Capture the cell that displays the provided text and extract its (X, Y) central coordinate. 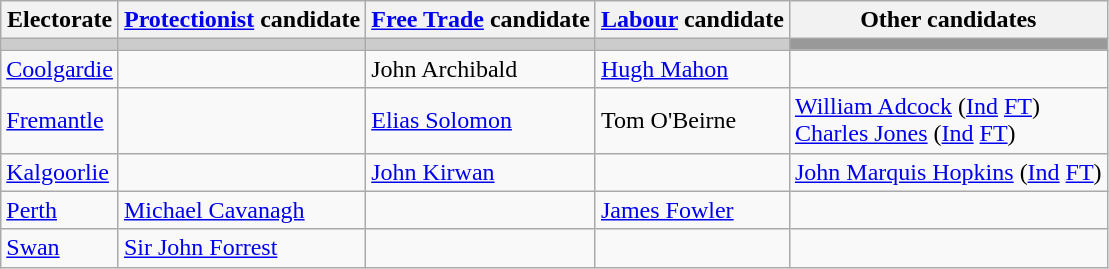
Fremantle (60, 120)
Sir John Forrest (242, 248)
Labour candidate (692, 20)
Protectionist candidate (242, 20)
Perth (60, 210)
Free Trade candidate (481, 20)
John Archibald (481, 69)
John Marquis Hopkins (Ind FT) (948, 172)
Electorate (60, 20)
Swan (60, 248)
Tom O'Beirne (692, 120)
Elias Solomon (481, 120)
John Kirwan (481, 172)
Michael Cavanagh (242, 210)
Hugh Mahon (692, 69)
Other candidates (948, 20)
Kalgoorlie (60, 172)
Coolgardie (60, 69)
William Adcock (Ind FT)Charles Jones (Ind FT) (948, 120)
James Fowler (692, 210)
